For the text-containing cell, return its midpoint in [X, Y] coordinate format. 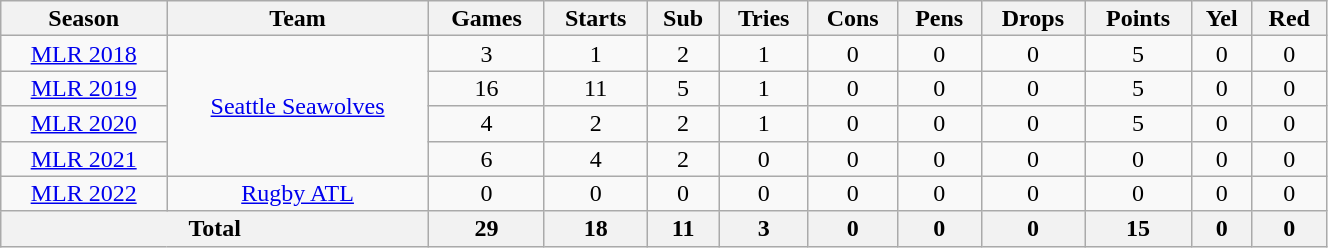
MLR 2021 [84, 158]
Rugby ATL [298, 194]
15 [1138, 228]
Games [487, 18]
Starts [596, 18]
Seattle Seawolves [298, 106]
MLR 2018 [84, 54]
Drops [1033, 18]
Tries [764, 18]
MLR 2022 [84, 194]
Red [1289, 18]
Points [1138, 18]
6 [487, 158]
Yel [1222, 18]
29 [487, 228]
MLR 2019 [84, 88]
MLR 2020 [84, 124]
16 [487, 88]
Cons [852, 18]
18 [596, 228]
Pens [939, 18]
Total [215, 228]
Team [298, 18]
Sub [683, 18]
Season [84, 18]
